Return (x, y) of the center of cell containing provided text 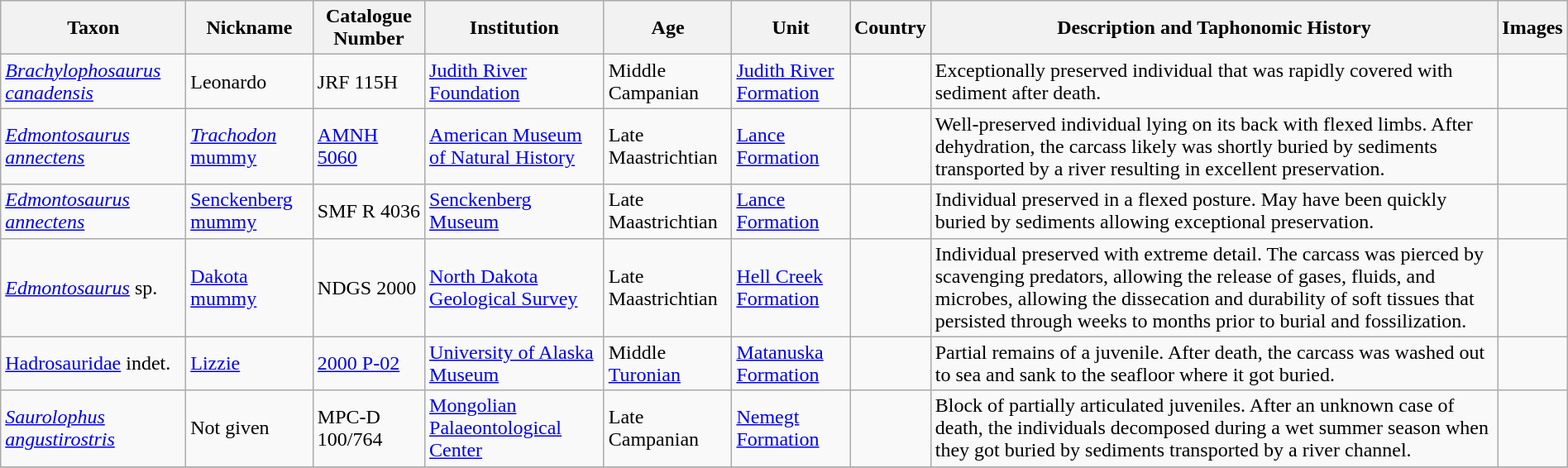
Images (1532, 28)
Hadrosauridae indet. (93, 364)
Unit (791, 28)
North Dakota Geological Survey (514, 288)
Nickname (250, 28)
Nemegt Formation (791, 428)
Late Campanian (668, 428)
Judith River Formation (791, 81)
Age (668, 28)
Exceptionally preserved individual that was rapidly covered with sediment after death. (1214, 81)
Dakota mummy (250, 288)
Lizzie (250, 364)
Catalogue Number (369, 28)
Institution (514, 28)
Trachodon mummy (250, 146)
Saurolophus angustirostris (93, 428)
Middle Turonian (668, 364)
Matanuska Formation (791, 364)
Not given (250, 428)
2000 P-02 (369, 364)
MPC-D 100/764 (369, 428)
JRF 115H (369, 81)
Edmontosaurus sp. (93, 288)
Leonardo (250, 81)
Country (891, 28)
Hell Creek Formation (791, 288)
Description and Taphonomic History (1214, 28)
Partial remains of a juvenile. After death, the carcass was washed out to sea and sank to the seafloor where it got buried. (1214, 364)
Individual preserved in a flexed posture. May have been quickly buried by sediments allowing exceptional preservation. (1214, 212)
Senckenberg Museum (514, 212)
American Museum of Natural History (514, 146)
Middle Campanian (668, 81)
Mongolian Palaeontological Center (514, 428)
AMNH 5060 (369, 146)
Judith River Foundation (514, 81)
NDGS 2000 (369, 288)
Brachylophosaurus canadensis (93, 81)
University of Alaska Museum (514, 364)
Taxon (93, 28)
SMF R 4036 (369, 212)
Senckenberg mummy (250, 212)
